Detect which cell encompasses the target text, then output its (X, Y) center coordinate. 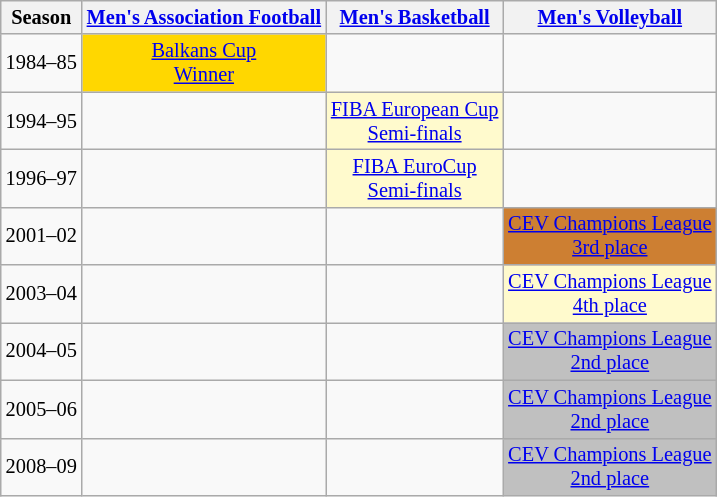
1996–97 (42, 179)
Men's Association Football (204, 18)
Season (42, 18)
CEV Champions League3rd place (610, 236)
1984–85 (42, 63)
2001–02 (42, 236)
FIBA European CupSemi-finals (414, 121)
Men's Volleyball (610, 18)
Balkans CupWinner (204, 63)
2008–09 (42, 467)
Men's Basketball (414, 18)
2005–06 (42, 409)
FIBA EuroCupSemi-finals (414, 179)
2003–04 (42, 294)
2004–05 (42, 352)
1994–95 (42, 121)
CEV Champions League4th place (610, 294)
